Return the (x, y) coordinate for the center point of the cell that contains the specified text.  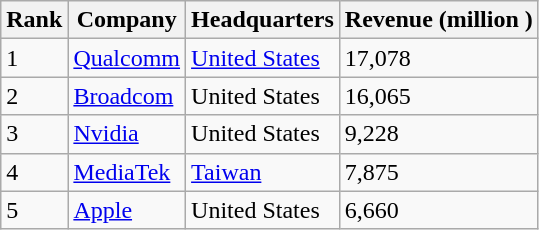
Broadcom (127, 96)
5 (34, 210)
Apple (127, 210)
17,078 (438, 58)
Rank (34, 20)
9,228 (438, 134)
4 (34, 172)
Revenue (million ) (438, 20)
Taiwan (263, 172)
Company (127, 20)
MediaTek (127, 172)
6,660 (438, 210)
Qualcomm (127, 58)
7,875 (438, 172)
2 (34, 96)
1 (34, 58)
16,065 (438, 96)
Nvidia (127, 134)
3 (34, 134)
Headquarters (263, 20)
